Search for the cell housing the specified text and yield its (X, Y) center coordinate. 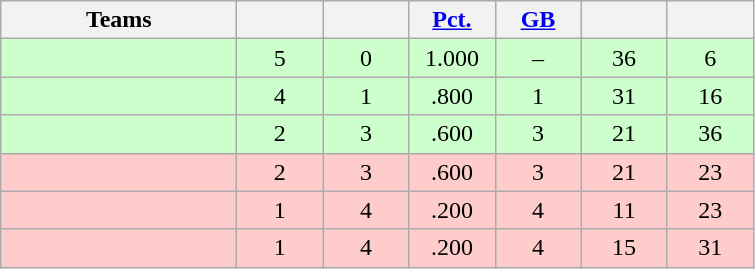
5 (280, 58)
Teams (119, 20)
– (538, 58)
16 (710, 96)
0 (366, 58)
1.000 (452, 58)
6 (710, 58)
15 (624, 248)
11 (624, 210)
Pct. (452, 20)
GB (538, 20)
.800 (452, 96)
